Search for the cell housing the specified text and yield its [X, Y] center coordinate. 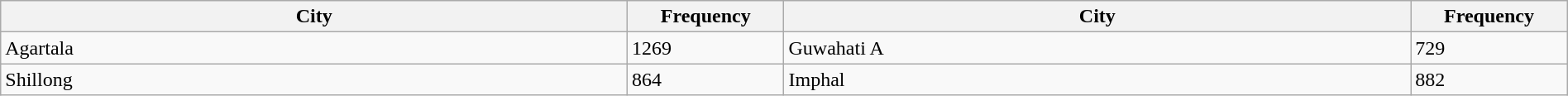
Guwahati A [1097, 48]
1269 [706, 48]
Shillong [314, 79]
729 [1489, 48]
Imphal [1097, 79]
864 [706, 79]
882 [1489, 79]
Agartala [314, 48]
